Extract the [x, y] coordinate from the center of the cell holding the provided text.  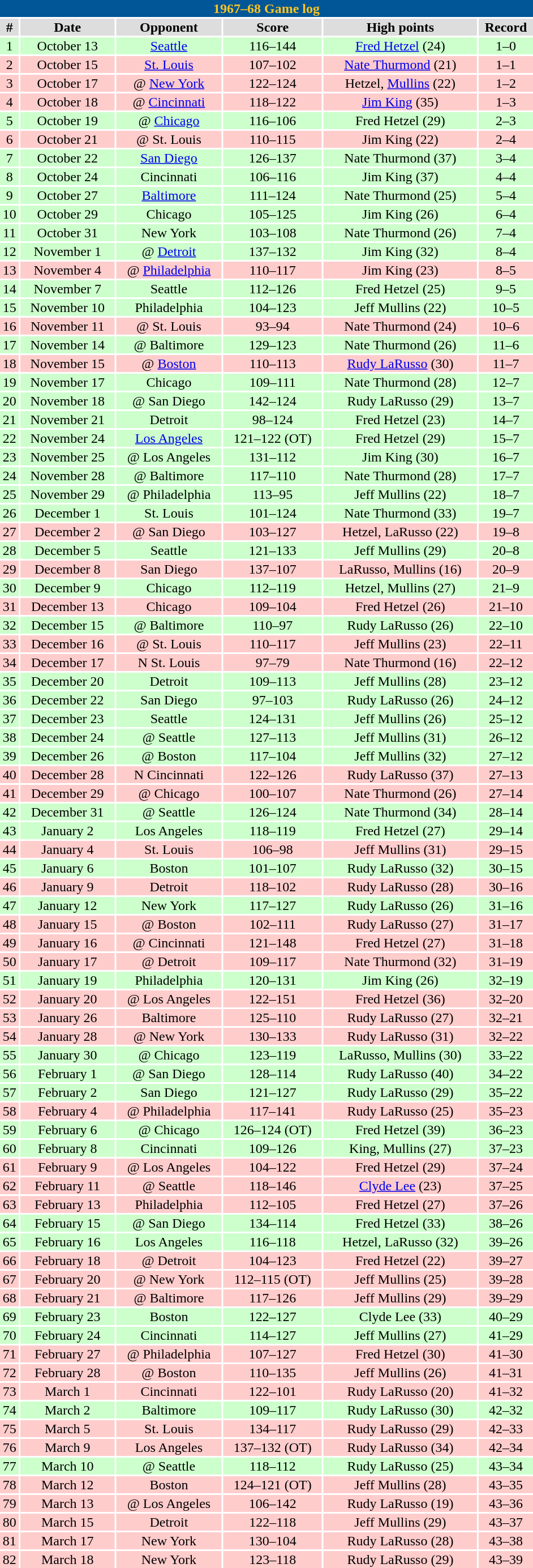
November 28 [67, 476]
February 11 [67, 1186]
March 13 [67, 1503]
31–18 [506, 943]
27–13 [506, 775]
LaRusso, Mullins (30) [401, 1055]
N St. Louis [169, 663]
13 [9, 270]
March 12 [67, 1485]
53 [9, 1018]
30–16 [506, 887]
November 15 [67, 364]
December 16 [67, 644]
December 28 [67, 775]
11–6 [506, 345]
129–123 [273, 345]
103–108 [273, 233]
Rudy LaRusso (20) [401, 1391]
109–104 [273, 606]
40–29 [506, 1317]
Fred Hetzel (36) [401, 999]
126–124 [273, 812]
8 [9, 177]
December 20 [67, 681]
N Cincinnati [169, 775]
51 [9, 980]
31 [9, 606]
130–104 [273, 1541]
10 [9, 214]
December 26 [67, 756]
58 [9, 1111]
9 [9, 195]
131–112 [273, 457]
21–10 [506, 606]
118–122 [273, 102]
December 31 [67, 812]
Jim King (35) [401, 102]
King, Mullins (27) [401, 1148]
3–4 [506, 158]
Jeff Mullins (25) [401, 1279]
10–5 [506, 307]
November 7 [67, 289]
106–98 [273, 849]
Hetzel, Mullins (27) [401, 588]
116–118 [273, 1242]
48 [9, 924]
107–102 [273, 65]
76 [9, 1447]
1–2 [506, 83]
32–21 [506, 1018]
34 [9, 663]
January 17 [67, 962]
54 [9, 1036]
December 22 [67, 700]
Fred Hetzel (30) [401, 1354]
February 28 [67, 1373]
February 21 [67, 1298]
82 [9, 1560]
67 [9, 1279]
60 [9, 1148]
117–110 [273, 476]
32–19 [506, 980]
47 [9, 905]
12 [9, 251]
22–11 [506, 644]
35 [9, 681]
78 [9, 1485]
October 27 [67, 195]
35–22 [506, 1092]
31–19 [506, 962]
Fred Hetzel (26) [401, 606]
105–125 [273, 214]
121–148 [273, 943]
61 [9, 1167]
February 6 [67, 1130]
62 [9, 1186]
# [9, 27]
2–3 [506, 121]
High points [401, 27]
57 [9, 1092]
70 [9, 1335]
93–94 [273, 326]
69 [9, 1317]
November 17 [67, 382]
January 30 [67, 1055]
126–137 [273, 158]
3 [9, 83]
34–22 [506, 1074]
November 14 [67, 345]
43 [9, 831]
63 [9, 1204]
19–8 [506, 532]
43–35 [506, 1485]
17 [9, 345]
19–7 [506, 513]
40 [9, 775]
Fred Hetzel (24) [401, 46]
6–4 [506, 214]
27–12 [506, 756]
110–115 [273, 139]
110–135 [273, 1373]
November 25 [67, 457]
74 [9, 1410]
Nate Thurmond (21) [401, 65]
41 [9, 793]
121–127 [273, 1092]
79 [9, 1503]
41–32 [506, 1391]
22–12 [506, 663]
118–112 [273, 1466]
February 18 [67, 1261]
31–17 [506, 924]
November 29 [67, 494]
50 [9, 962]
1 [9, 46]
123–119 [273, 1055]
January 9 [67, 887]
25–12 [506, 719]
64 [9, 1223]
127–113 [273, 737]
February 24 [67, 1335]
130–133 [273, 1036]
113–95 [273, 494]
37–25 [506, 1186]
January 6 [67, 868]
29–14 [506, 831]
117–126 [273, 1298]
114–127 [273, 1335]
109–113 [273, 681]
February 13 [67, 1204]
January 16 [67, 943]
39–26 [506, 1242]
1–3 [506, 102]
9–5 [506, 289]
8–4 [506, 251]
80 [9, 1522]
March 5 [67, 1429]
28 [9, 550]
18 [9, 364]
Fred Hetzel (33) [401, 1223]
Nate Thurmond (34) [401, 812]
100–107 [273, 793]
17–7 [506, 476]
142–124 [273, 401]
December 17 [67, 663]
Fred Hetzel (25) [401, 289]
11–7 [506, 364]
2 [9, 65]
128–114 [273, 1074]
137–107 [273, 569]
4 [9, 102]
4–4 [506, 177]
32–22 [506, 1036]
98–124 [273, 420]
32 [9, 625]
Opponent [169, 27]
Jim King (22) [401, 139]
97–79 [273, 663]
Nate Thurmond (33) [401, 513]
Hetzel, LaRusso (22) [401, 532]
7–4 [506, 233]
31–16 [506, 905]
124–121 (OT) [273, 1485]
1–0 [506, 46]
March 10 [67, 1466]
Rudy LaRusso (40) [401, 1074]
February 8 [67, 1148]
124–131 [273, 719]
December 29 [67, 793]
March 17 [67, 1541]
24–12 [506, 700]
Jeff Mullins (32) [401, 756]
109–126 [273, 1148]
35–23 [506, 1111]
November 21 [67, 420]
November 24 [67, 438]
52 [9, 999]
Fred Hetzel (23) [401, 420]
Jim King (30) [401, 457]
30–15 [506, 868]
Rudy LaRusso (32) [401, 868]
January 15 [67, 924]
23 [9, 457]
28–14 [506, 812]
January 4 [67, 849]
121–133 [273, 550]
122–127 [273, 1317]
116–106 [273, 121]
January 28 [67, 1036]
19 [9, 382]
March 15 [67, 1522]
122–118 [273, 1522]
January 26 [67, 1018]
37–24 [506, 1167]
13–7 [506, 401]
68 [9, 1298]
43–38 [506, 1541]
118–119 [273, 831]
Hetzel, Mullins (22) [401, 83]
Jim King (32) [401, 251]
December 9 [67, 588]
December 24 [67, 737]
65 [9, 1242]
22 [9, 438]
37–23 [506, 1148]
October 18 [67, 102]
October 17 [67, 83]
October 15 [67, 65]
118–146 [273, 1186]
42–33 [506, 1429]
20 [9, 401]
37 [9, 719]
16–7 [506, 457]
December 2 [67, 532]
Jeff Mullins (27) [401, 1335]
2–4 [506, 139]
October 21 [67, 139]
23–12 [506, 681]
March 1 [67, 1391]
97–103 [273, 700]
107–127 [273, 1354]
Clyde Lee (23) [401, 1186]
January 2 [67, 831]
72 [9, 1373]
118–102 [273, 887]
15 [9, 307]
38–26 [506, 1223]
71 [9, 1354]
October 13 [67, 46]
134–117 [273, 1429]
October 31 [67, 233]
February 1 [67, 1074]
42 [9, 812]
1–1 [506, 65]
January 12 [67, 905]
36 [9, 700]
November 11 [67, 326]
27–14 [506, 793]
March 18 [67, 1560]
39–27 [506, 1261]
122–124 [273, 83]
43–36 [506, 1503]
112–119 [273, 588]
Nate Thurmond (25) [401, 195]
7 [9, 158]
1967–68 Game log [266, 8]
73 [9, 1391]
122–126 [273, 775]
30 [9, 588]
66 [9, 1261]
Fred Hetzel (39) [401, 1130]
111–124 [273, 195]
14–7 [506, 420]
117–127 [273, 905]
42–32 [506, 1410]
December 23 [67, 719]
106–142 [273, 1503]
123–118 [273, 1560]
October 24 [67, 177]
25 [9, 494]
39 [9, 756]
February 2 [67, 1092]
January 20 [67, 999]
March 2 [67, 1410]
8–5 [506, 270]
110–97 [273, 625]
117–141 [273, 1111]
46 [9, 887]
Nate Thurmond (24) [401, 326]
42–34 [506, 1447]
Hetzel, LaRusso (32) [401, 1242]
27 [9, 532]
77 [9, 1466]
12–7 [506, 382]
February 20 [67, 1279]
December 13 [67, 606]
6 [9, 139]
43–37 [506, 1522]
November 4 [67, 270]
29 [9, 569]
November 18 [67, 401]
116–144 [273, 46]
10–6 [506, 326]
LaRusso, Mullins (16) [401, 569]
Jim King (37) [401, 177]
56 [9, 1074]
Nate Thurmond (32) [401, 962]
October 22 [67, 158]
43–34 [506, 1466]
29–15 [506, 849]
October 19 [67, 121]
110–113 [273, 364]
41–30 [506, 1354]
February 27 [67, 1354]
103–127 [273, 532]
November 10 [67, 307]
55 [9, 1055]
15–7 [506, 438]
20–9 [506, 569]
February 4 [67, 1111]
20–8 [506, 550]
32–20 [506, 999]
75 [9, 1429]
26 [9, 513]
81 [9, 1541]
Date [67, 27]
22–10 [506, 625]
5 [9, 121]
December 1 [67, 513]
39–29 [506, 1298]
11 [9, 233]
44 [9, 849]
121–122 (OT) [273, 438]
41–31 [506, 1373]
102–111 [273, 924]
134–114 [273, 1223]
Record [506, 27]
Rudy LaRusso (19) [401, 1503]
104–122 [273, 1167]
Jeff Mullins (23) [401, 644]
122–151 [273, 999]
109–111 [273, 382]
Rudy LaRusso (31) [401, 1036]
December 8 [67, 569]
24 [9, 476]
120–131 [273, 980]
February 15 [67, 1223]
October 29 [67, 214]
39–28 [506, 1279]
Jim King (23) [401, 270]
137–132 [273, 251]
Fred Hetzel (22) [401, 1261]
36–23 [506, 1130]
December 15 [67, 625]
Rudy LaRusso (34) [401, 1447]
February 16 [67, 1242]
16 [9, 326]
38 [9, 737]
Score [273, 27]
Rudy LaRusso (37) [401, 775]
December 5 [67, 550]
49 [9, 943]
45 [9, 868]
26–12 [506, 737]
14 [9, 289]
November 1 [67, 251]
21–9 [506, 588]
125–110 [273, 1018]
Clyde Lee (33) [401, 1317]
117–104 [273, 756]
112–115 (OT) [273, 1279]
41–29 [506, 1335]
21 [9, 420]
Nate Thurmond (37) [401, 158]
18–7 [506, 494]
43–39 [506, 1560]
112–105 [273, 1204]
101–124 [273, 513]
137–132 (OT) [273, 1447]
5–4 [506, 195]
Nate Thurmond (16) [401, 663]
March 9 [67, 1447]
37–26 [506, 1204]
February 23 [67, 1317]
122–101 [273, 1391]
February 9 [67, 1167]
112–126 [273, 289]
59 [9, 1130]
January 19 [67, 980]
33–22 [506, 1055]
106–116 [273, 177]
33 [9, 644]
101–107 [273, 868]
126–124 (OT) [273, 1130]
